Scan for the cell matching the given text and deliver its [X, Y] coordinate at center. 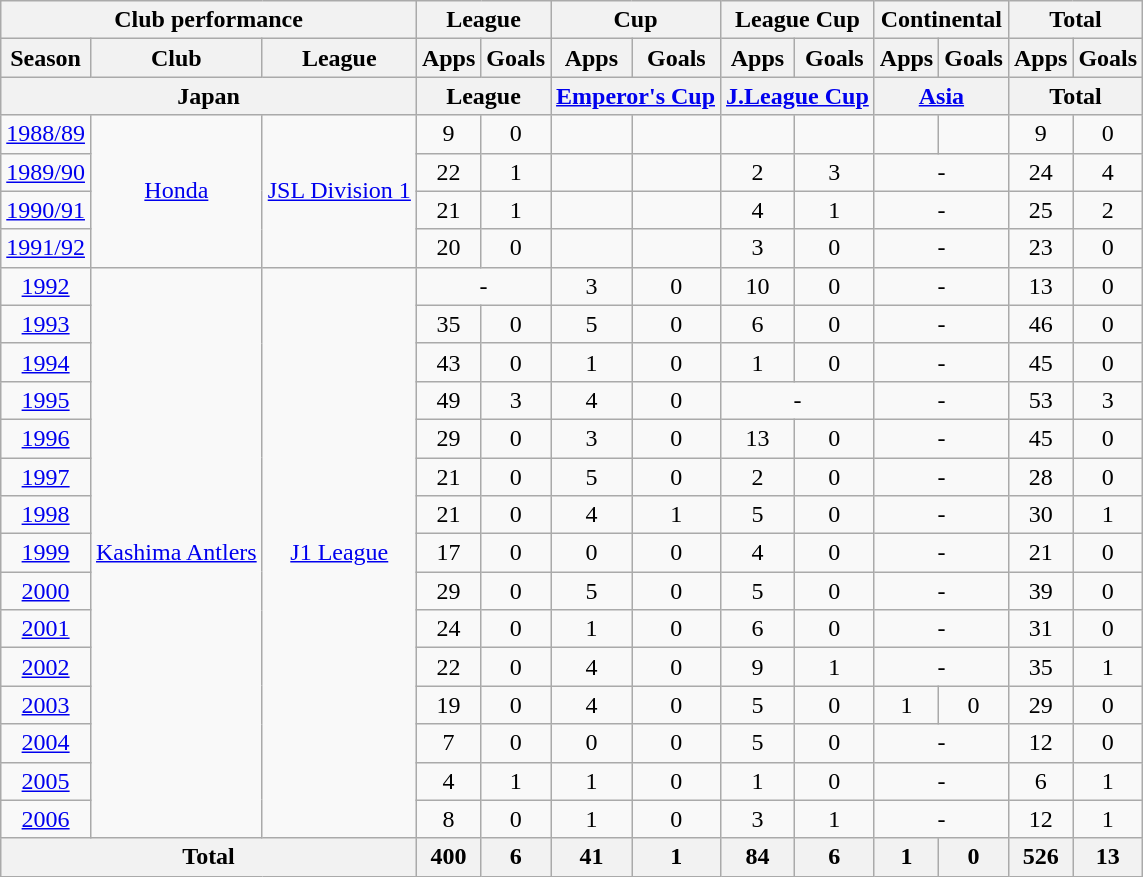
2002 [46, 667]
2001 [46, 629]
Japan [209, 96]
84 [758, 857]
19 [448, 705]
31 [1040, 629]
7 [448, 743]
1995 [46, 400]
41 [592, 857]
53 [1040, 400]
Cup [636, 20]
Emperor's Cup [636, 96]
Kashima Antlers [176, 552]
49 [448, 400]
1998 [46, 515]
1997 [46, 477]
Club [176, 58]
1996 [46, 438]
League Cup [798, 20]
1999 [46, 553]
Season [46, 58]
Asia [941, 96]
46 [1040, 324]
2000 [46, 591]
Honda [176, 191]
23 [1040, 248]
30 [1040, 515]
1992 [46, 286]
2003 [46, 705]
400 [448, 857]
17 [448, 553]
2004 [46, 743]
J1 League [339, 552]
28 [1040, 477]
1991/92 [46, 248]
1993 [46, 324]
1990/91 [46, 210]
2005 [46, 781]
2006 [46, 819]
20 [448, 248]
8 [448, 819]
1988/89 [46, 134]
Club performance [209, 20]
526 [1040, 857]
Continental [941, 20]
25 [1040, 210]
1989/90 [46, 172]
1994 [46, 362]
39 [1040, 591]
10 [758, 286]
J.League Cup [798, 96]
43 [448, 362]
JSL Division 1 [339, 191]
